Output the (x, y) coordinate of the center of the cell containing the given text.  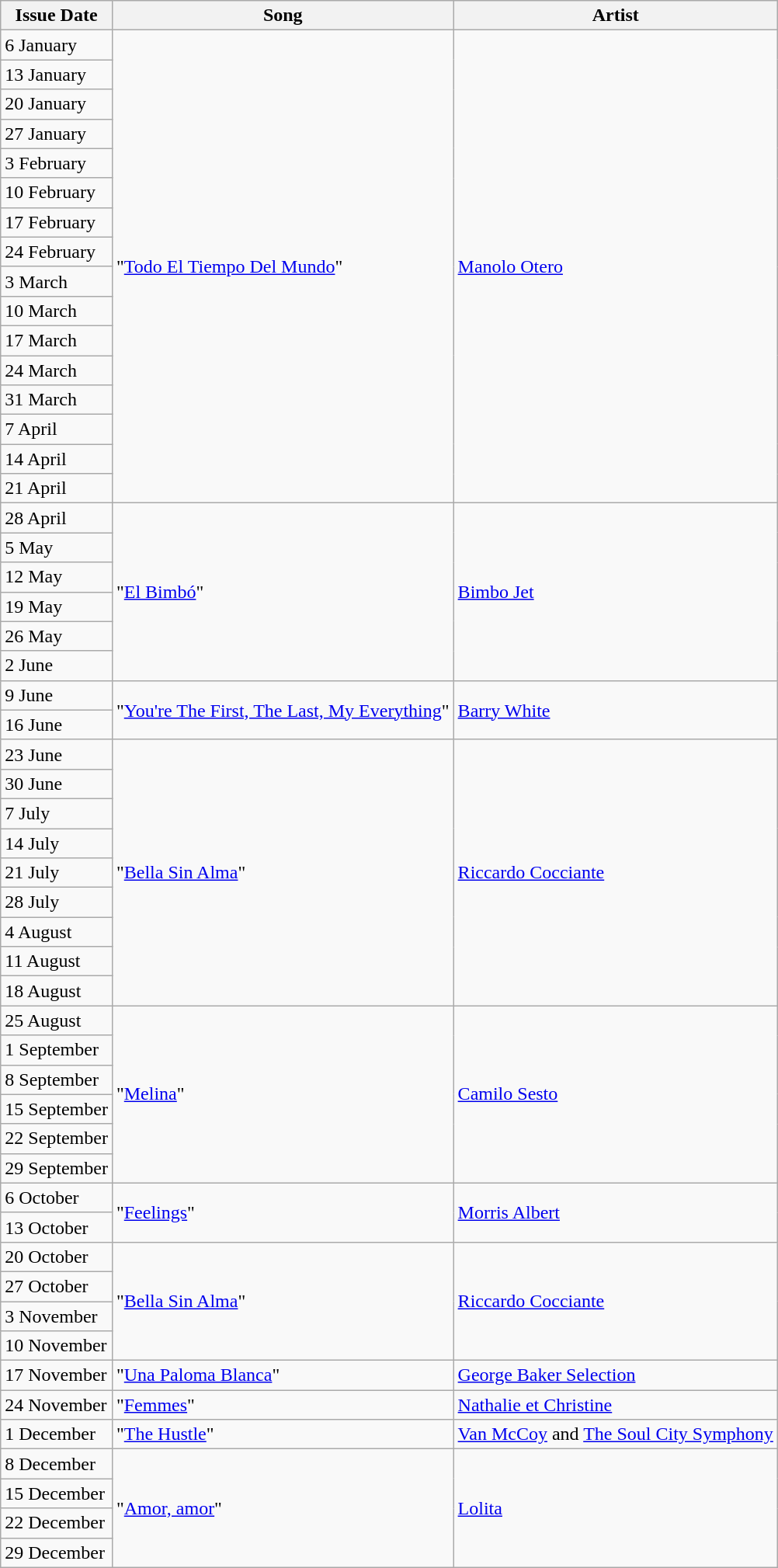
Artist (615, 16)
1 September (57, 1050)
20 January (57, 104)
"You're The First, The Last, My Everything" (283, 710)
19 May (57, 607)
Van McCoy and The Soul City Symphony (615, 1434)
21 April (57, 488)
Song (283, 16)
"Melina" (283, 1094)
22 September (57, 1139)
13 January (57, 75)
17 February (57, 222)
13 October (57, 1227)
21 July (57, 873)
24 February (57, 252)
Lolita (615, 1508)
"Feelings" (283, 1212)
7 July (57, 813)
3 November (57, 1316)
2 June (57, 666)
31 March (57, 400)
29 September (57, 1168)
8 September (57, 1080)
29 December (57, 1552)
"The Hustle" (283, 1434)
27 January (57, 134)
6 October (57, 1198)
Bimbo Jet (615, 592)
"Femmes" (283, 1405)
14 July (57, 843)
12 May (57, 577)
14 April (57, 459)
28 July (57, 902)
17 November (57, 1375)
6 January (57, 45)
25 August (57, 1020)
23 June (57, 754)
Manolo Otero (615, 267)
Morris Albert (615, 1212)
3 March (57, 281)
28 April (57, 518)
15 September (57, 1109)
10 February (57, 193)
24 March (57, 370)
15 December (57, 1493)
22 December (57, 1523)
"Todo El Tiempo Del Mundo" (283, 267)
George Baker Selection (615, 1375)
"Amor, amor" (283, 1508)
7 April (57, 429)
Nathalie et Christine (615, 1405)
1 December (57, 1434)
Issue Date (57, 16)
Barry White (615, 710)
5 May (57, 548)
10 March (57, 311)
11 August (57, 961)
3 February (57, 163)
10 November (57, 1346)
27 October (57, 1286)
"Una Paloma Blanca" (283, 1375)
9 June (57, 695)
4 August (57, 932)
8 December (57, 1464)
30 June (57, 784)
18 August (57, 991)
Camilo Sesto (615, 1094)
26 May (57, 636)
17 March (57, 340)
24 November (57, 1405)
"El Bimbó" (283, 592)
20 October (57, 1257)
16 June (57, 725)
